Search for the cell housing the specified text and yield its [x, y] center coordinate. 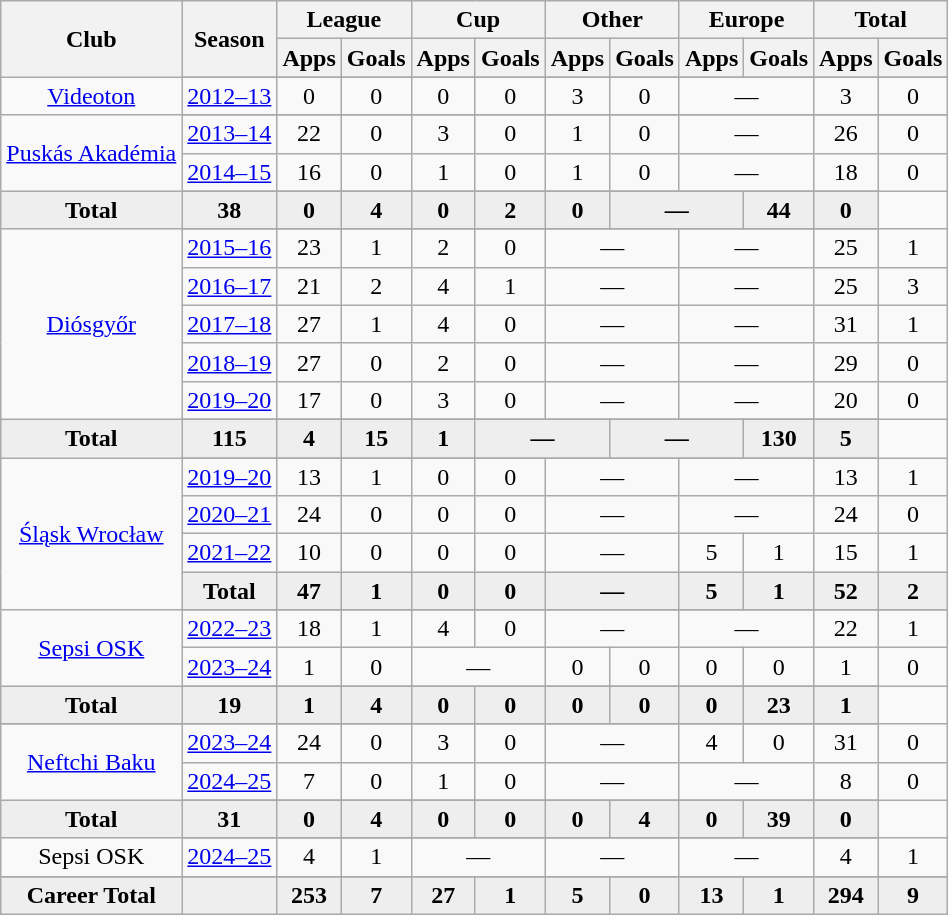
21 [309, 286]
9 [913, 895]
19 [230, 705]
Club [92, 39]
2022–23 [230, 629]
2021–22 [230, 553]
29 [846, 362]
Europe [746, 20]
17 [309, 400]
16 [309, 172]
Puskás Akadémia [92, 153]
115 [230, 438]
8 [846, 781]
38 [230, 210]
253 [309, 895]
294 [846, 895]
2020–21 [230, 515]
26 [846, 134]
Diósgyőr [92, 324]
20 [846, 400]
League [344, 20]
Other [612, 20]
2014–15 [230, 172]
2016–17 [230, 286]
130 [779, 438]
Career Total [92, 895]
Neftchi Baku [92, 762]
2018–19 [230, 362]
10 [309, 553]
52 [846, 591]
Videoton [92, 96]
2012–13 [230, 96]
39 [779, 819]
44 [779, 210]
2013–14 [230, 134]
2015–16 [230, 248]
2017–18 [230, 324]
Cup [478, 20]
47 [309, 591]
Season [230, 39]
Śląsk Wrocław [92, 534]
